Capture the cell that displays the provided text and extract its (x, y) central coordinate. 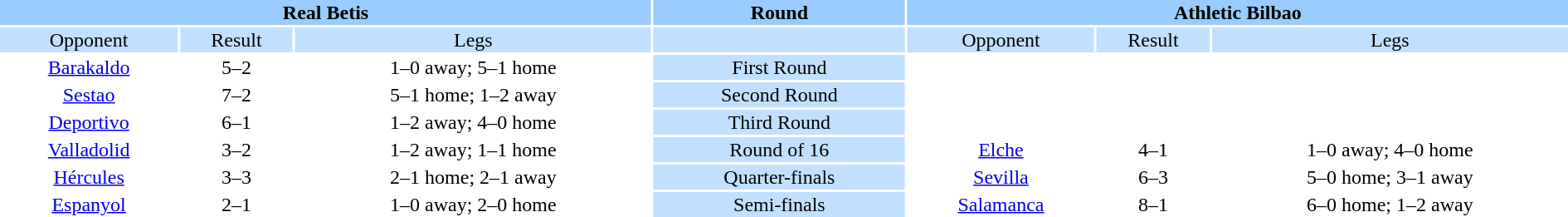
Elche (1001, 150)
Round (780, 12)
Sestao (89, 95)
Semi-finals (780, 205)
Third Round (780, 122)
Second Round (780, 95)
Quarter-finals (780, 177)
8–1 (1153, 205)
Espanyol (89, 205)
6–1 (236, 122)
1–2 away; 1–1 home (473, 150)
3–2 (236, 150)
1–2 away; 4–0 home (473, 122)
1–0 away; 2–0 home (473, 205)
Round of 16 (780, 150)
First Round (780, 67)
Deportivo (89, 122)
1–0 away; 4–0 home (1390, 150)
2–1 home; 2–1 away (473, 177)
Hércules (89, 177)
Salamanca (1001, 205)
5–2 (236, 67)
5–1 home; 1–2 away (473, 95)
6–3 (1153, 177)
6–0 home; 1–2 away (1390, 205)
Athletic Bilbao (1238, 12)
2–1 (236, 205)
3–3 (236, 177)
7–2 (236, 95)
1–0 away; 5–1 home (473, 67)
4–1 (1153, 150)
Real Betis (325, 12)
Sevilla (1001, 177)
Valladolid (89, 150)
5–0 home; 3–1 away (1390, 177)
Barakaldo (89, 67)
